From the cell containing the given text, extract its center point as [x, y] coordinate. 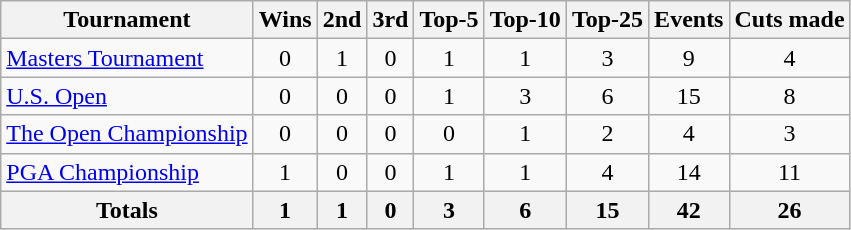
Events [689, 20]
2 [607, 134]
Cuts made [790, 20]
PGA Championship [127, 172]
42 [689, 210]
U.S. Open [127, 96]
2nd [342, 20]
26 [790, 210]
8 [790, 96]
Top-10 [525, 20]
14 [689, 172]
Top-25 [607, 20]
Tournament [127, 20]
9 [689, 58]
3rd [390, 20]
Top-5 [449, 20]
Masters Tournament [127, 58]
Totals [127, 210]
Wins [285, 20]
The Open Championship [127, 134]
11 [790, 172]
